Pinpoint the cell where the given text exists, returning its (X, Y) midpoint coordinate. 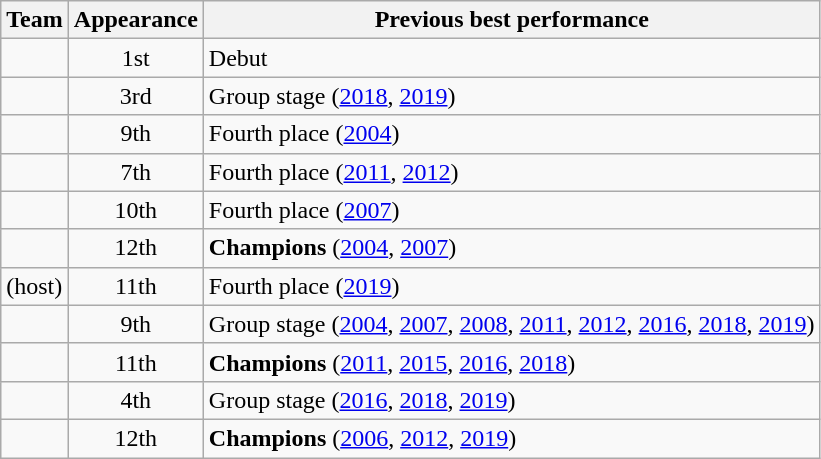
Fourth place (2004) (512, 134)
Team (35, 20)
Debut (512, 58)
Group stage (2004, 2007, 2008, 2011, 2012, 2016, 2018, 2019) (512, 324)
7th (136, 172)
Champions (2011, 2015, 2016, 2018) (512, 362)
Group stage (2018, 2019) (512, 96)
10th (136, 210)
Champions (2004, 2007) (512, 248)
Champions (2006, 2012, 2019) (512, 438)
Previous best performance (512, 20)
Appearance (136, 20)
1st (136, 58)
3rd (136, 96)
Fourth place (2011, 2012) (512, 172)
Group stage (2016, 2018, 2019) (512, 400)
(host) (35, 286)
4th (136, 400)
Fourth place (2007) (512, 210)
Fourth place (2019) (512, 286)
